Detect which cell encompasses the target text, then output its (x, y) center coordinate. 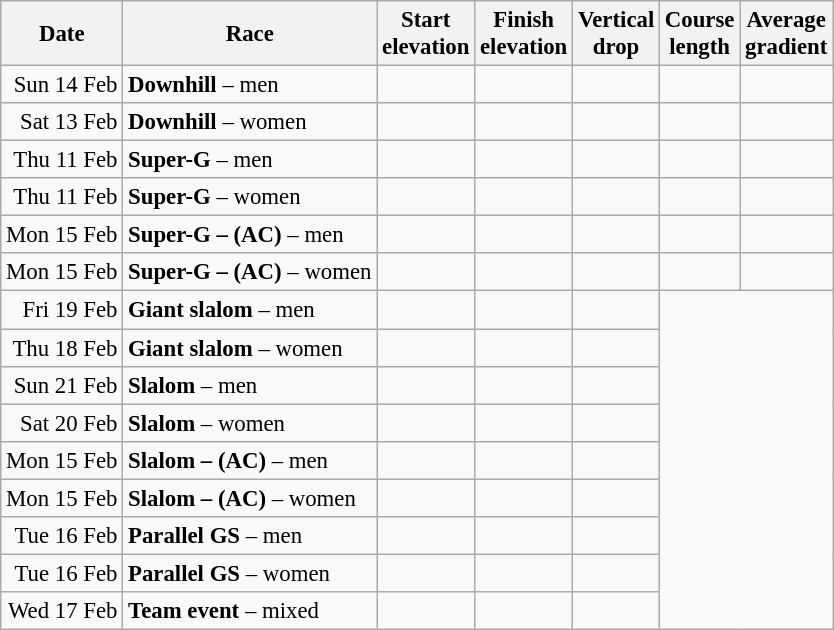
Parallel GS – women (250, 573)
Super-G – women (250, 197)
Giant slalom – men (250, 310)
Super-G – men (250, 160)
Super-G – (AC) – men (250, 235)
Slalom – (AC) – women (250, 498)
Downhill – men (250, 85)
Slalom – men (250, 385)
Date (62, 34)
Sat 13 Feb (62, 122)
Slalom – women (250, 423)
Parallel GS – men (250, 536)
Sun 21 Feb (62, 385)
Courselength (700, 34)
Slalom – (AC) – men (250, 460)
Fri 19 Feb (62, 310)
Verticaldrop (616, 34)
Startelevation (426, 34)
Giant slalom – women (250, 348)
Race (250, 34)
Thu 18 Feb (62, 348)
Super-G – (AC) – women (250, 273)
Finishelevation (524, 34)
Wed 17 Feb (62, 611)
Sun 14 Feb (62, 85)
Team event – mixed (250, 611)
Sat 20 Feb (62, 423)
Downhill – women (250, 122)
Averagegradient (786, 34)
